Extract the (x, y) coordinate from the center of the cell holding the provided text.  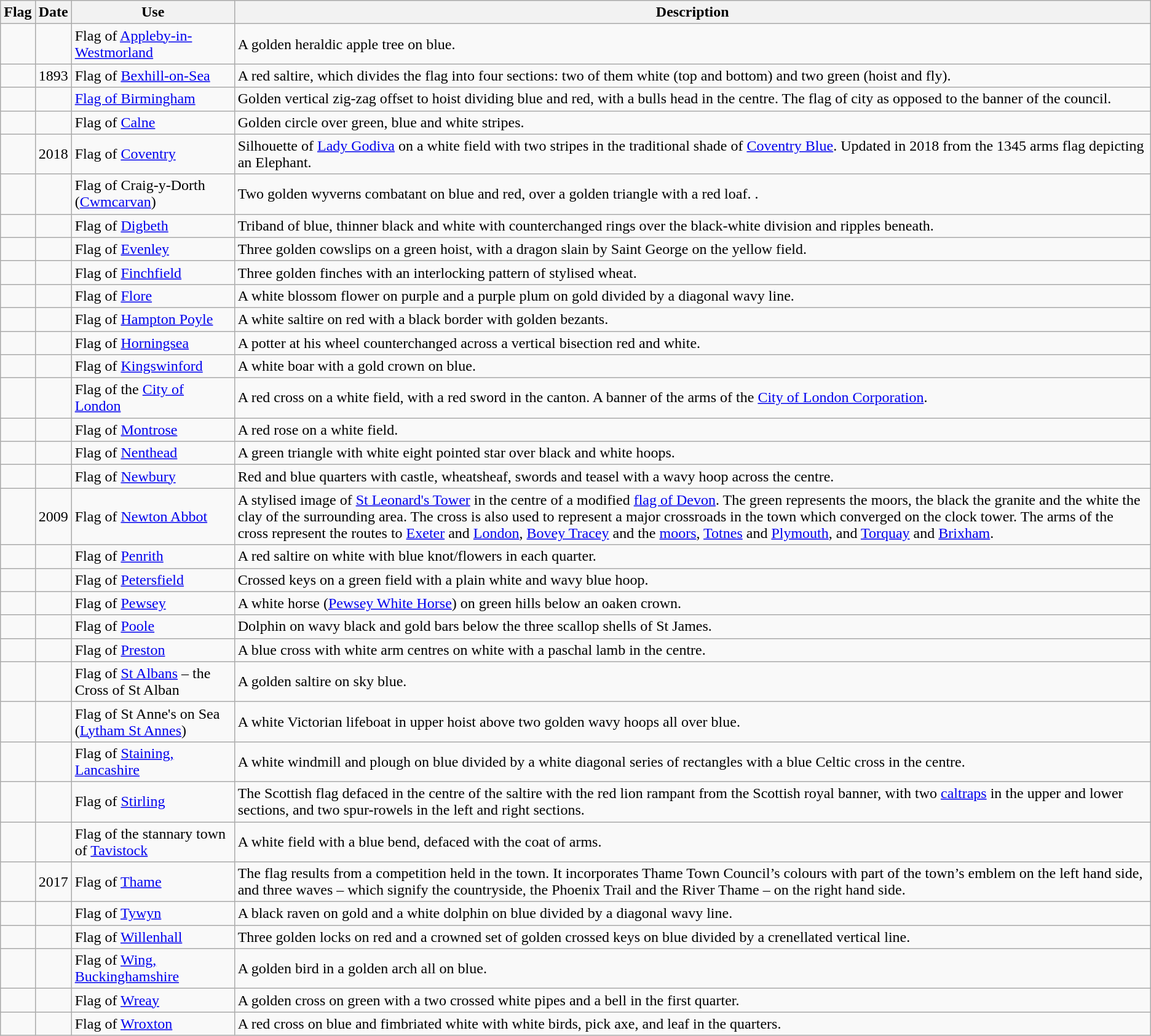
Flag of Pewsey (152, 603)
Flag of the stannary town of Tavistock (152, 841)
A white field with a blue bend, defaced with the coat of arms. (692, 841)
A white blossom flower on purple and a purple plum on gold divided by a diagonal wavy line. (692, 296)
Flag of Nenthead (152, 453)
2009 (53, 516)
Three golden cowslips on a green hoist, with a dragon slain by Saint George on the yellow field. (692, 249)
Flag of St Anne's on Sea (Lytham St Annes) (152, 722)
A white saltire on red with a black border with golden bezants. (692, 319)
Flag of Flore (152, 296)
Flag of Petersfield (152, 580)
Flag of Poole (152, 627)
Flag of Staining, Lancashire (152, 761)
Flag of Kingswinford (152, 366)
Flag of the City of London (152, 398)
A golden cross on green with a two crossed white pipes and a bell in the first quarter. (692, 1000)
Flag of Horningsea (152, 342)
Flag of Evenley (152, 249)
Flag of Preston (152, 650)
Dolphin on wavy black and gold bars below the three scallop shells of St James. (692, 627)
A blue cross with white arm centres on white with a paschal lamb in the centre. (692, 650)
Use (152, 12)
A white windmill and plough on blue divided by a white diagonal series of rectangles with a blue Celtic cross in the centre. (692, 761)
A golden bird in a golden arch all on blue. (692, 969)
Flag of Stirling (152, 802)
Two golden wyverns combatant on blue and red, over a golden triangle with a red loaf. . (692, 194)
A red cross on blue and fimbriated white with white birds, pick axe, and leaf in the quarters. (692, 1024)
Flag of Newbury (152, 476)
Flag of Birmingham (152, 99)
A black raven on gold and a white dolphin on blue divided by a diagonal wavy line. (692, 914)
Flag (18, 12)
Date (53, 12)
Flag of Appleby-in-Westmorland (152, 44)
Flag of Finchfield (152, 272)
A white boar with a gold crown on blue. (692, 366)
Flag of Wroxton (152, 1024)
A golden heraldic apple tree on blue. (692, 44)
Flag of Tywyn (152, 914)
Flag of Willenhall (152, 937)
Flag of Wreay (152, 1000)
Flag of St Albans – the Cross of St Alban (152, 681)
Flag of Coventry (152, 154)
Three golden finches with an interlocking pattern of stylised wheat. (692, 272)
A red rose on a white field. (692, 430)
Flag of Newton Abbot (152, 516)
A white horse (Pewsey White Horse) on green hills below an oaken crown. (692, 603)
A golden saltire on sky blue. (692, 681)
A red saltire on white with blue knot/flowers in each quarter. (692, 556)
Description (692, 12)
1893 (53, 76)
Triband of blue, thinner black and white with counterchanged rings over the black-white division and ripples beneath. (692, 226)
Flag of Bexhill-on-Sea (152, 76)
Golden circle over green, blue and white stripes. (692, 122)
A potter at his wheel counterchanged across a vertical bisection red and white. (692, 342)
Crossed keys on a green field with a plain white and wavy blue hoop. (692, 580)
Flag of Penrith (152, 556)
Flag of Wing, Buckinghamshire (152, 969)
Flag of Thame (152, 882)
Flag of Hampton Poyle (152, 319)
Red and blue quarters with castle, wheatsheaf, swords and teasel with a wavy hoop across the centre. (692, 476)
2017 (53, 882)
A red cross on a white field, with a red sword in the canton. A banner of the arms of the City of London Corporation. (692, 398)
Flag of Digbeth (152, 226)
A green triangle with white eight pointed star over black and white hoops. (692, 453)
A red saltire, which divides the flag into four sections: two of them white (top and bottom) and two green (hoist and fly). (692, 76)
Flag of Calne (152, 122)
A white Victorian lifeboat in upper hoist above two golden wavy hoops all over blue. (692, 722)
2018 (53, 154)
Flag of Craig-y-Dorth (Cwmcarvan) (152, 194)
Flag of Montrose (152, 430)
Three golden locks on red and a crowned set of golden crossed keys on blue divided by a crenellated vertical line. (692, 937)
